Return (X, Y) of the center of cell containing provided text 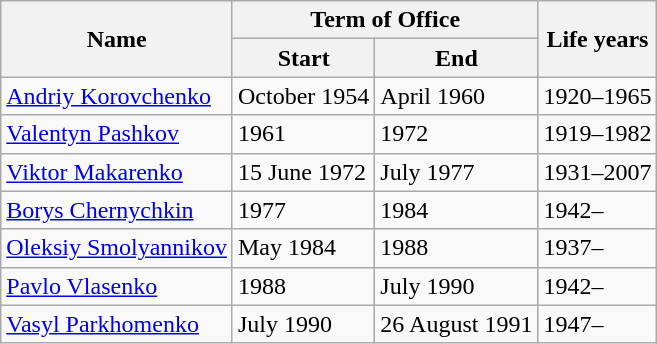
Andriy Korovchenko (117, 96)
Vasyl Parkhomenko (117, 324)
15 June 1972 (303, 172)
Borys Chernychkin (117, 210)
Viktor Makarenko (117, 172)
Valentyn Pashkov (117, 134)
1937– (598, 248)
26 August 1991 (456, 324)
October 1954 (303, 96)
End (456, 58)
1977 (303, 210)
Oleksiy Smolyannikov (117, 248)
Pavlo Vlasenko (117, 286)
1961 (303, 134)
Name (117, 39)
1984 (456, 210)
1947– (598, 324)
1931–2007 (598, 172)
Term of Office (384, 20)
1972 (456, 134)
Life years (598, 39)
May 1984 (303, 248)
April 1960 (456, 96)
1919–1982 (598, 134)
1920–1965 (598, 96)
Start (303, 58)
July 1977 (456, 172)
